Detect which cell encompasses the target text, then output its [x, y] center coordinate. 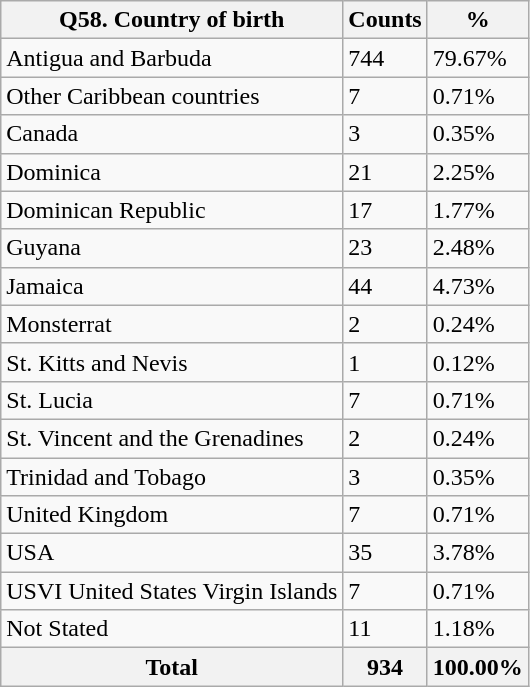
11 [385, 629]
Dominican Republic [172, 210]
% [478, 20]
Counts [385, 20]
USVI United States Virgin Islands [172, 591]
44 [385, 286]
Trinidad and Tobago [172, 477]
Not Stated [172, 629]
Jamaica [172, 286]
744 [385, 58]
United Kingdom [172, 515]
3.78% [478, 553]
1.77% [478, 210]
2.25% [478, 172]
St. Kitts and Nevis [172, 362]
2.48% [478, 248]
Monsterrat [172, 324]
23 [385, 248]
Canada [172, 134]
100.00% [478, 667]
St. Lucia [172, 400]
79.67% [478, 58]
4.73% [478, 286]
0.12% [478, 362]
USA [172, 553]
17 [385, 210]
Guyana [172, 248]
1 [385, 362]
St. Vincent and the Grenadines [172, 438]
Q58. Country of birth [172, 20]
21 [385, 172]
Total [172, 667]
Other Caribbean countries [172, 96]
35 [385, 553]
Antigua and Barbuda [172, 58]
934 [385, 667]
Dominica [172, 172]
1.18% [478, 629]
